Determine the (x, y) coordinate at the center of the cell enclosing the given text.  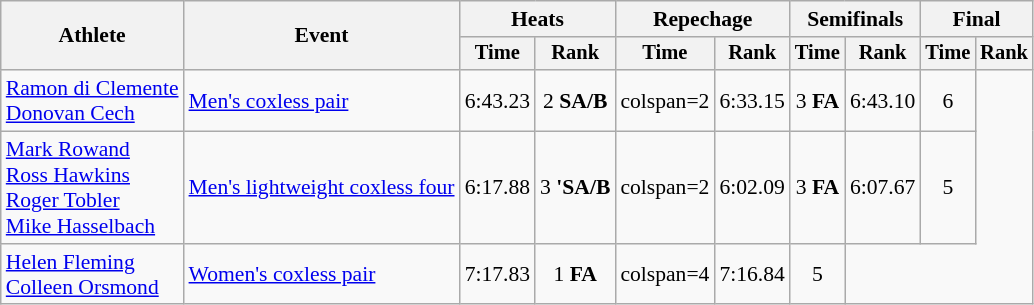
6:02.09 (752, 188)
7:17.83 (498, 274)
6:17.88 (498, 188)
Mark RowandRoss HawkinsRoger ToblerMike Hasselbach (92, 188)
6:43.10 (882, 100)
7:16.84 (752, 274)
Helen FlemingColleen Orsmond (92, 274)
3 'SA/B (575, 188)
Heats (538, 19)
Athlete (92, 36)
Event (322, 36)
2 SA/B (575, 100)
Men's lightweight coxless four (322, 188)
Women's coxless pair (322, 274)
Semifinals (855, 19)
6:33.15 (752, 100)
6:07.67 (882, 188)
Ramon di ClementeDonovan Cech (92, 100)
1 FA (575, 274)
Repechage (702, 19)
colspan=4 (664, 274)
Final (976, 19)
6:43.23 (498, 100)
6 (948, 100)
Men's coxless pair (322, 100)
